Extract the (x, y) coordinate from the center of the cell holding the provided text.  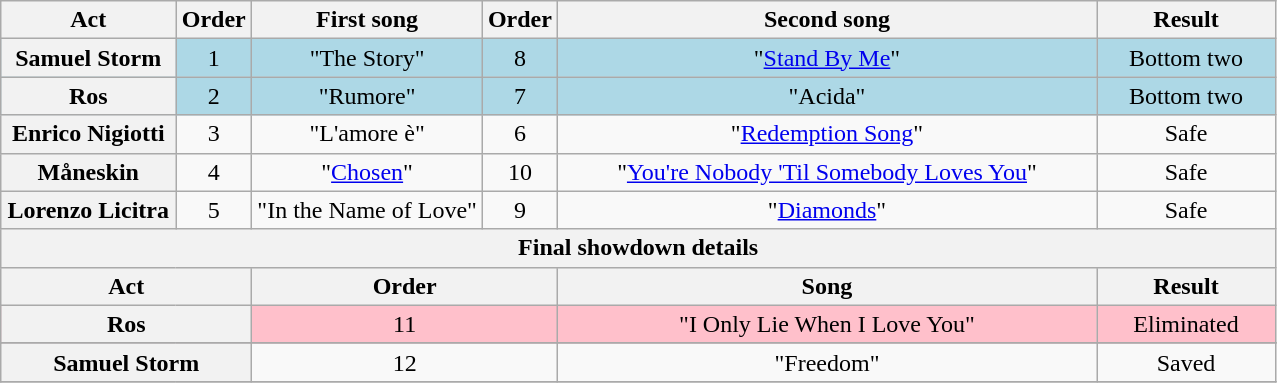
Lorenzo Licitra (88, 210)
"Acida" (826, 96)
"Diamonds" (826, 210)
"L'amore è" (368, 134)
10 (520, 172)
Eliminated (1186, 324)
3 (214, 134)
Second song (826, 20)
First song (368, 20)
8 (520, 58)
"You're Nobody 'Til Somebody Loves You" (826, 172)
"Rumore" (368, 96)
12 (405, 362)
6 (520, 134)
2 (214, 96)
1 (214, 58)
"Stand By Me" (826, 58)
Final showdown details (638, 248)
"The Story" (368, 58)
11 (405, 324)
Song (826, 286)
5 (214, 210)
"Redemption Song" (826, 134)
"Chosen" (368, 172)
"Freedom" (826, 362)
7 (520, 96)
Enrico Nigiotti (88, 134)
"I Only Lie When I Love You" (826, 324)
Måneskin (88, 172)
9 (520, 210)
Saved (1186, 362)
"In the Name of Love" (368, 210)
4 (214, 172)
